Extract the (x, y) coordinate from the center of the cell holding the provided text.  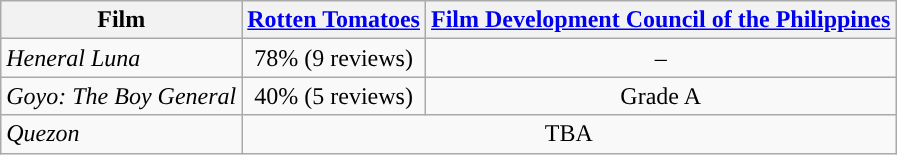
Heneral Luna (122, 58)
Grade A (660, 96)
Goyo: The Boy General (122, 96)
– (660, 58)
Film (122, 20)
Film Development Council of the Philippines (660, 20)
40% (5 reviews) (334, 96)
Rotten Tomatoes (334, 20)
TBA (569, 134)
78% (9 reviews) (334, 58)
Quezon (122, 134)
